Return the (x, y) coordinate for the center point of the cell that contains the specified text.  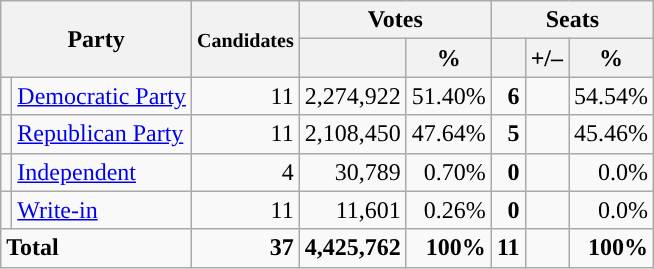
Democratic Party (102, 96)
30,789 (352, 172)
6 (508, 96)
11,601 (352, 210)
Party (96, 39)
45.46% (610, 134)
Independent (102, 172)
0.26% (448, 210)
Republican Party (102, 134)
Total (96, 248)
51.40% (448, 96)
+/– (546, 58)
Votes (395, 20)
Write-in (102, 210)
Seats (572, 20)
2,108,450 (352, 134)
Candidates (245, 39)
4 (245, 172)
47.64% (448, 134)
4,425,762 (352, 248)
2,274,922 (352, 96)
0.70% (448, 172)
5 (508, 134)
54.54% (610, 96)
37 (245, 248)
